Pinpoint the cell where the given text exists, returning its [X, Y] midpoint coordinate. 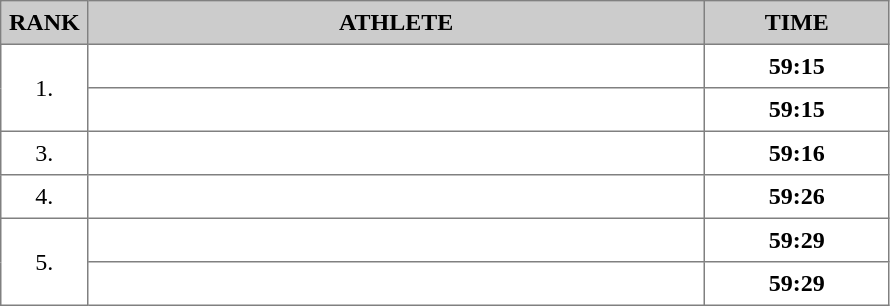
TIME [796, 23]
5. [44, 262]
1. [44, 88]
4. [44, 197]
59:26 [796, 197]
ATHLETE [396, 23]
3. [44, 153]
RANK [44, 23]
59:16 [796, 153]
